From the cell containing the given text, extract its center point as (X, Y) coordinate. 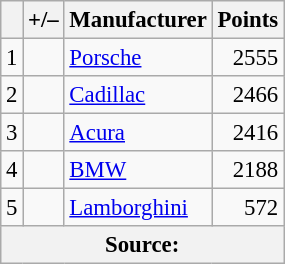
Source: (142, 245)
2188 (248, 170)
572 (248, 208)
Cadillac (138, 95)
1 (12, 58)
Acura (138, 133)
Manufacturer (138, 20)
2555 (248, 58)
5 (12, 208)
2 (12, 95)
2466 (248, 95)
3 (12, 133)
2416 (248, 133)
Lamborghini (138, 208)
BMW (138, 170)
Porsche (138, 58)
+/– (44, 20)
4 (12, 170)
Points (248, 20)
